Identify which cell holds the provided text, then report its (X, Y) central coordinate. 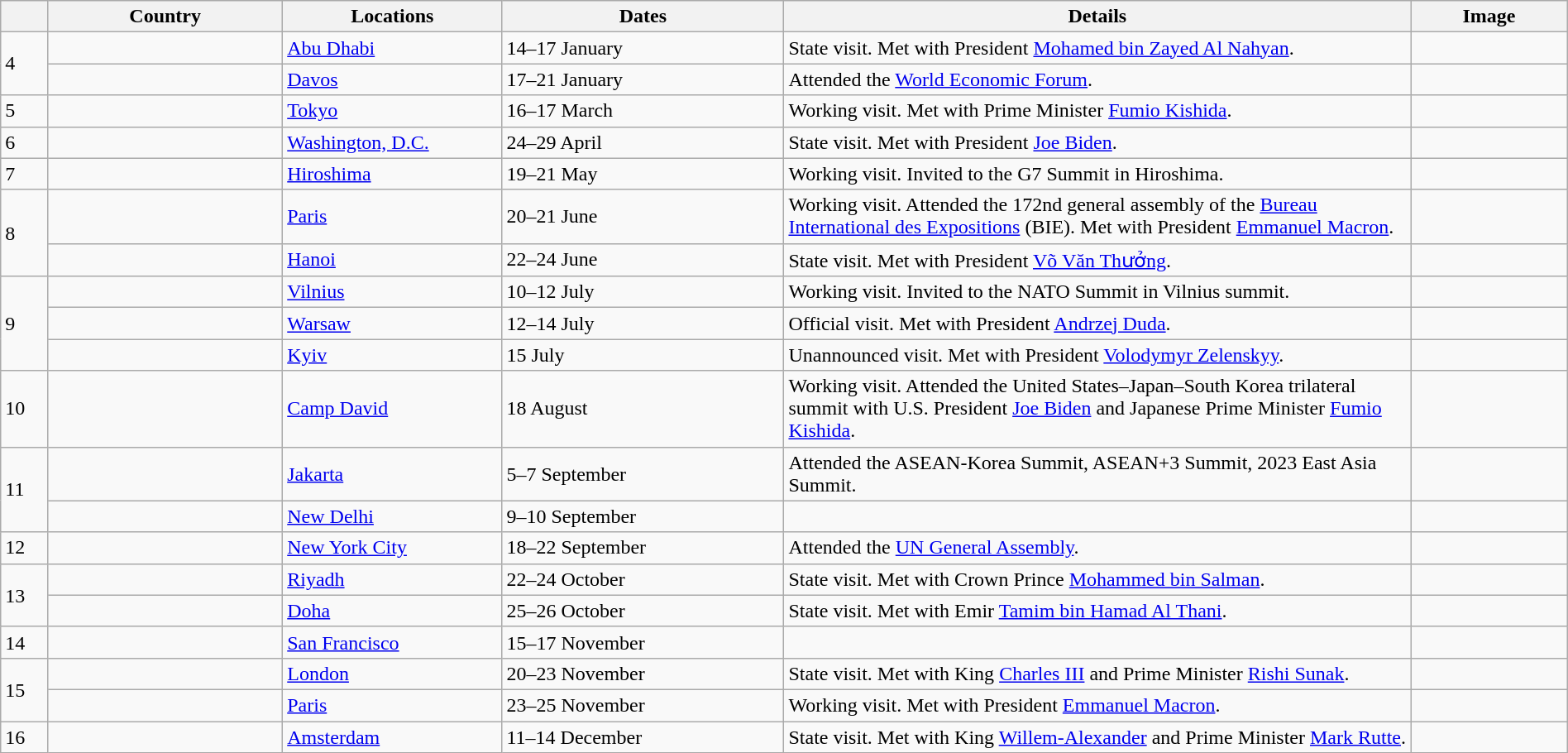
14 (25, 642)
State visit. Met with President Joe Biden. (1097, 142)
22–24 June (643, 260)
Country (165, 17)
Attended the UN General Assembly. (1097, 548)
17–21 January (643, 79)
Working visit. Invited to the NATO Summit in Vilnius summit. (1097, 292)
7 (25, 174)
State visit. Met with Emir Tamim bin Hamad Al Thani. (1097, 611)
Riyadh (392, 579)
New Delhi (392, 516)
State visit. Met with President Mohamed bin Zayed Al Nahyan. (1097, 48)
11–14 December (643, 737)
24–29 April (643, 142)
13 (25, 595)
15 July (643, 355)
15 (25, 689)
London (392, 674)
Jakarta (392, 473)
12–14 July (643, 324)
State visit. Met with President Võ Văn Thưởng. (1097, 260)
Working visit. Attended the 172nd general assembly of the Bureau International des Expositions (BIE). Met with President Emmanuel Macron. (1097, 217)
Locations (392, 17)
20–21 June (643, 217)
Image (1489, 17)
16–17 March (643, 111)
Working visit. Invited to the G7 Summit in Hiroshima. (1097, 174)
9–10 September (643, 516)
State visit. Met with Crown Prince Mohammed bin Salman. (1097, 579)
12 (25, 548)
10 (25, 409)
18–22 September (643, 548)
San Francisco (392, 642)
15–17 November (643, 642)
Hiroshima (392, 174)
Attended the ASEAN-Korea Summit, ASEAN+3 Summit, 2023 East Asia Summit. (1097, 473)
Working visit. Met with President Emmanuel Macron. (1097, 705)
25–26 October (643, 611)
Official visit. Met with President Andrzej Duda. (1097, 324)
Camp David (392, 409)
8 (25, 233)
Abu Dhabi (392, 48)
Working visit. Met with Prime Minister Fumio Kishida. (1097, 111)
18 August (643, 409)
Amsterdam (392, 737)
4 (25, 64)
10–12 July (643, 292)
6 (25, 142)
Warsaw (392, 324)
20–23 November (643, 674)
Vilnius (392, 292)
State visit. Met with King Willem-Alexander and Prime Minister Mark Rutte. (1097, 737)
5–7 September (643, 473)
Details (1097, 17)
Kyiv (392, 355)
Dates (643, 17)
Attended the World Economic Forum. (1097, 79)
Washington, D.C. (392, 142)
22–24 October (643, 579)
Unannounced visit. Met with President Volodymyr Zelenskyy. (1097, 355)
11 (25, 490)
Hanoi (392, 260)
Doha (392, 611)
State visit. Met with King Charles III and Prime Minister Rishi Sunak. (1097, 674)
5 (25, 111)
19–21 May (643, 174)
23–25 November (643, 705)
16 (25, 737)
9 (25, 324)
Davos (392, 79)
Tokyo (392, 111)
14–17 January (643, 48)
New York City (392, 548)
